Return the [X, Y] coordinate for the center point of the cell that contains the specified text.  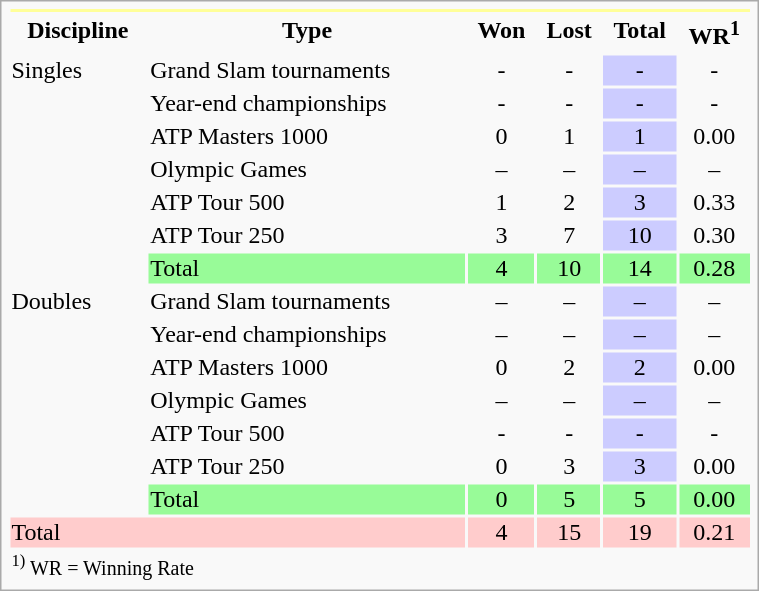
15 [570, 532]
Singles [78, 169]
0.33 [714, 202]
Type [307, 33]
1) WR = Winning Rate [380, 566]
Lost [570, 33]
Doubles [78, 400]
WR1 [714, 33]
7 [570, 235]
19 [640, 532]
14 [640, 268]
Discipline [78, 33]
0.28 [714, 268]
0.21 [714, 532]
Won [501, 33]
0.30 [714, 235]
